Determine the [x, y] coordinate at the center of the cell enclosing the given text.  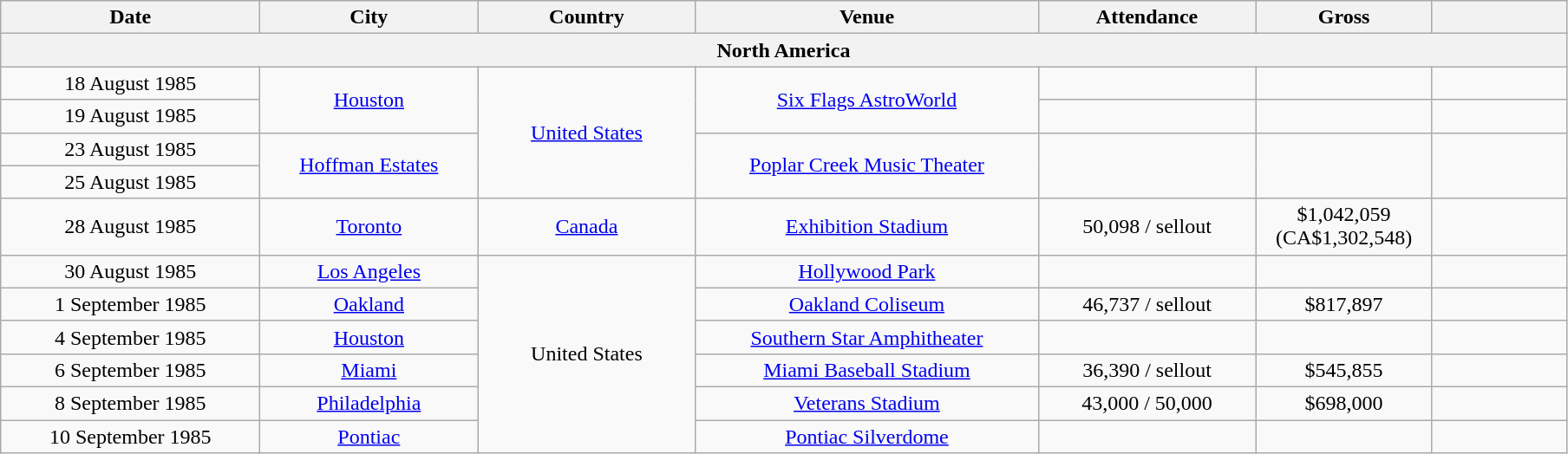
Veterans Stadium [867, 403]
Venue [867, 17]
Gross [1344, 17]
$817,897 [1344, 304]
Southern Star Amphitheater [867, 337]
30 August 1985 [130, 271]
1 September 1985 [130, 304]
43,000 / 50,000 [1147, 403]
6 September 1985 [130, 370]
Hoffman Estates [369, 165]
North America [784, 50]
36,390 / sellout [1147, 370]
25 August 1985 [130, 182]
19 August 1985 [130, 116]
Miami Baseball Stadium [867, 370]
Oakland Coliseum [867, 304]
Pontiac [369, 436]
Attendance [1147, 17]
$545,855 [1344, 370]
50,098 / sellout [1147, 227]
Pontiac Silverdome [867, 436]
4 September 1985 [130, 337]
Los Angeles [369, 271]
8 September 1985 [130, 403]
Miami [369, 370]
City [369, 17]
$698,000 [1344, 403]
Poplar Creek Music Theater [867, 165]
Philadelphia [369, 403]
46,737 / sellout [1147, 304]
Date [130, 17]
Country [586, 17]
28 August 1985 [130, 227]
Canada [586, 227]
10 September 1985 [130, 436]
Hollywood Park [867, 271]
18 August 1985 [130, 83]
Six Flags AstroWorld [867, 100]
Oakland [369, 304]
23 August 1985 [130, 149]
$1,042,059 (CA$1,302,548) [1344, 227]
Toronto [369, 227]
Exhibition Stadium [867, 227]
